Search for the cell housing the specified text and yield its [x, y] center coordinate. 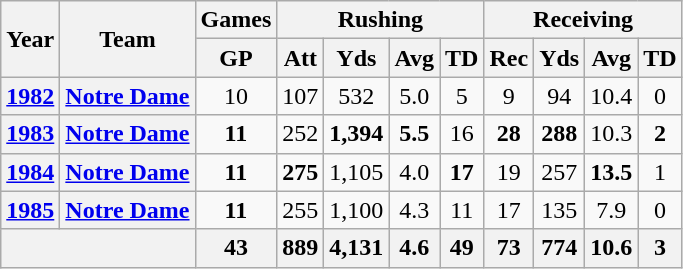
252 [300, 134]
2 [660, 134]
73 [509, 248]
13.5 [612, 172]
7.9 [612, 210]
5 [462, 96]
10.6 [612, 248]
275 [300, 172]
19 [509, 172]
94 [560, 96]
255 [300, 210]
5.0 [414, 96]
4.3 [414, 210]
5.5 [414, 134]
16 [462, 134]
135 [560, 210]
1984 [30, 172]
43 [236, 248]
4.0 [414, 172]
1983 [30, 134]
GP [236, 58]
9 [509, 96]
107 [300, 96]
257 [560, 172]
10.3 [612, 134]
1985 [30, 210]
Rec [509, 58]
Team [128, 39]
1,105 [356, 172]
10.4 [612, 96]
3 [660, 248]
1 [660, 172]
532 [356, 96]
1,100 [356, 210]
Games [236, 20]
1,394 [356, 134]
10 [236, 96]
4,131 [356, 248]
1982 [30, 96]
Receiving [583, 20]
Rushing [380, 20]
4.6 [414, 248]
Att [300, 58]
288 [560, 134]
774 [560, 248]
Year [30, 39]
889 [300, 248]
49 [462, 248]
28 [509, 134]
